Locate the cell with the specified text and output its [x, y] center coordinate. 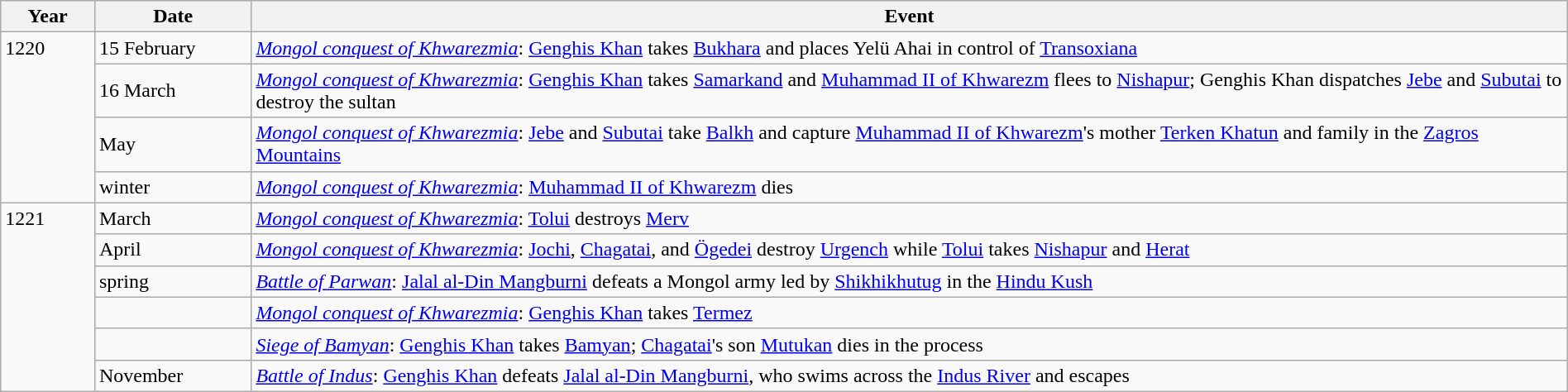
Year [48, 17]
May [172, 144]
Siege of Bamyan: Genghis Khan takes Bamyan; Chagatai's son Mutukan dies in the process [910, 344]
April [172, 250]
November [172, 375]
Mongol conquest of Khwarezmia: Genghis Khan takes Bukhara and places Yelü Ahai in control of Transoxiana [910, 48]
spring [172, 281]
Event [910, 17]
Mongol conquest of Khwarezmia: Muhammad II of Khwarezm dies [910, 187]
15 February [172, 48]
winter [172, 187]
Mongol conquest of Khwarezmia: Jochi, Chagatai, and Ögedei destroy Urgench while Tolui takes Nishapur and Herat [910, 250]
Battle of Indus: Genghis Khan defeats Jalal al-Din Mangburni, who swims across the Indus River and escapes [910, 375]
1221 [48, 297]
Mongol conquest of Khwarezmia: Genghis Khan takes Termez [910, 313]
Date [172, 17]
16 March [172, 91]
1220 [48, 117]
March [172, 218]
Mongol conquest of Khwarezmia: Tolui destroys Merv [910, 218]
Battle of Parwan: Jalal al-Din Mangburni defeats a Mongol army led by Shikhikhutug in the Hindu Kush [910, 281]
